Provide the (X, Y) coordinate of the cell's center where the given text is located.  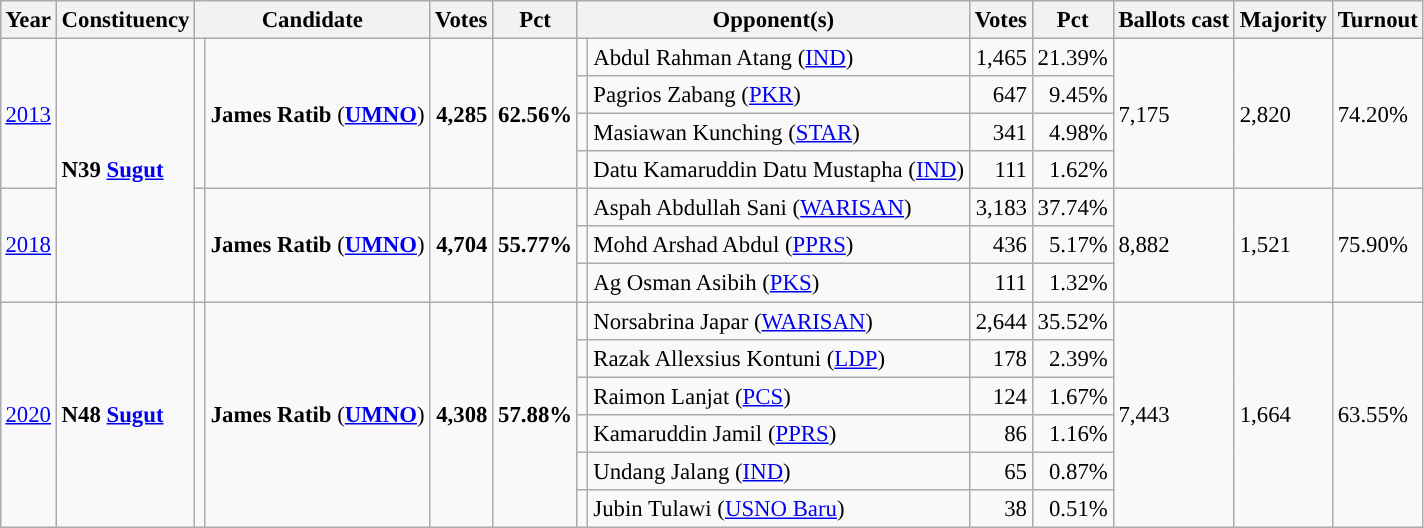
65 (1000, 471)
Majority (1283, 20)
4,308 (462, 415)
1,465 (1000, 57)
21.39% (1072, 57)
178 (1000, 358)
Candidate (312, 20)
436 (1000, 245)
Jubin Tulawi (USNO Baru) (778, 508)
Norsabrina Japar (WARISAN) (778, 321)
2,820 (1283, 113)
N39 Sugut (125, 170)
N48 Sugut (125, 415)
55.77% (536, 246)
Opponent(s) (773, 20)
Datu Kamaruddin Datu Mustapha (IND) (778, 170)
4,285 (462, 113)
0.87% (1072, 471)
1.67% (1072, 396)
Raimon Lanjat (PCS) (778, 396)
35.52% (1072, 321)
Undang Jalang (IND) (778, 471)
9.45% (1072, 95)
2.39% (1072, 358)
8,882 (1174, 246)
Ballots cast (1174, 20)
5.17% (1072, 245)
2,644 (1000, 321)
38 (1000, 508)
74.20% (1378, 113)
Aspah Abdullah Sani (WARISAN) (778, 208)
7,175 (1174, 113)
2013 (28, 113)
647 (1000, 95)
124 (1000, 396)
3,183 (1000, 208)
Mohd Arshad Abdul (PPRS) (778, 245)
75.90% (1378, 246)
1.32% (1072, 283)
Masiawan Kunching (STAR) (778, 133)
Abdul Rahman Atang (IND) (778, 57)
37.74% (1072, 208)
Year (28, 20)
1,664 (1283, 415)
2018 (28, 246)
57.88% (536, 415)
4.98% (1072, 133)
Razak Allexsius Kontuni (LDP) (778, 358)
Ag Osman Asibih (PKS) (778, 283)
Pagrios Zabang (PKR) (778, 95)
62.56% (536, 113)
341 (1000, 133)
2020 (28, 415)
Constituency (125, 20)
7,443 (1174, 415)
Kamaruddin Jamil (PPRS) (778, 433)
0.51% (1072, 508)
63.55% (1378, 415)
Turnout (1378, 20)
1.16% (1072, 433)
86 (1000, 433)
4,704 (462, 246)
1,521 (1283, 246)
1.62% (1072, 170)
